Locate the cell with the specified text and output its [X, Y] center coordinate. 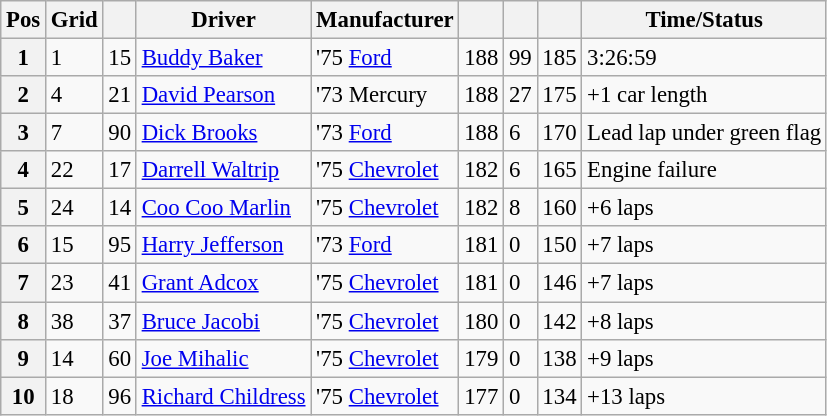
Manufacturer [385, 20]
146 [560, 283]
+9 laps [704, 358]
Darrell Waltrip [223, 170]
99 [520, 58]
Joe Mihalic [223, 358]
179 [482, 358]
22 [74, 170]
142 [560, 321]
134 [560, 396]
177 [482, 396]
37 [120, 321]
165 [560, 170]
180 [482, 321]
Pos [24, 20]
Coo Coo Marlin [223, 208]
3 [24, 133]
17 [120, 170]
95 [120, 245]
150 [560, 245]
170 [560, 133]
175 [560, 95]
138 [560, 358]
Driver [223, 20]
27 [520, 95]
+1 car length [704, 95]
Dick Brooks [223, 133]
24 [74, 208]
96 [120, 396]
'73 Mercury [385, 95]
Bruce Jacobi [223, 321]
Lead lap under green flag [704, 133]
3:26:59 [704, 58]
2 [24, 95]
Harry Jefferson [223, 245]
60 [120, 358]
18 [74, 396]
Grid [74, 20]
21 [120, 95]
+8 laps [704, 321]
'75 Ford [385, 58]
Buddy Baker [223, 58]
Time/Status [704, 20]
10 [24, 396]
5 [24, 208]
9 [24, 358]
90 [120, 133]
23 [74, 283]
38 [74, 321]
Richard Childress [223, 396]
+13 laps [704, 396]
41 [120, 283]
David Pearson [223, 95]
+6 laps [704, 208]
Grant Adcox [223, 283]
185 [560, 58]
Engine failure [704, 170]
160 [560, 208]
